Search for the cell housing the specified text and yield its (X, Y) center coordinate. 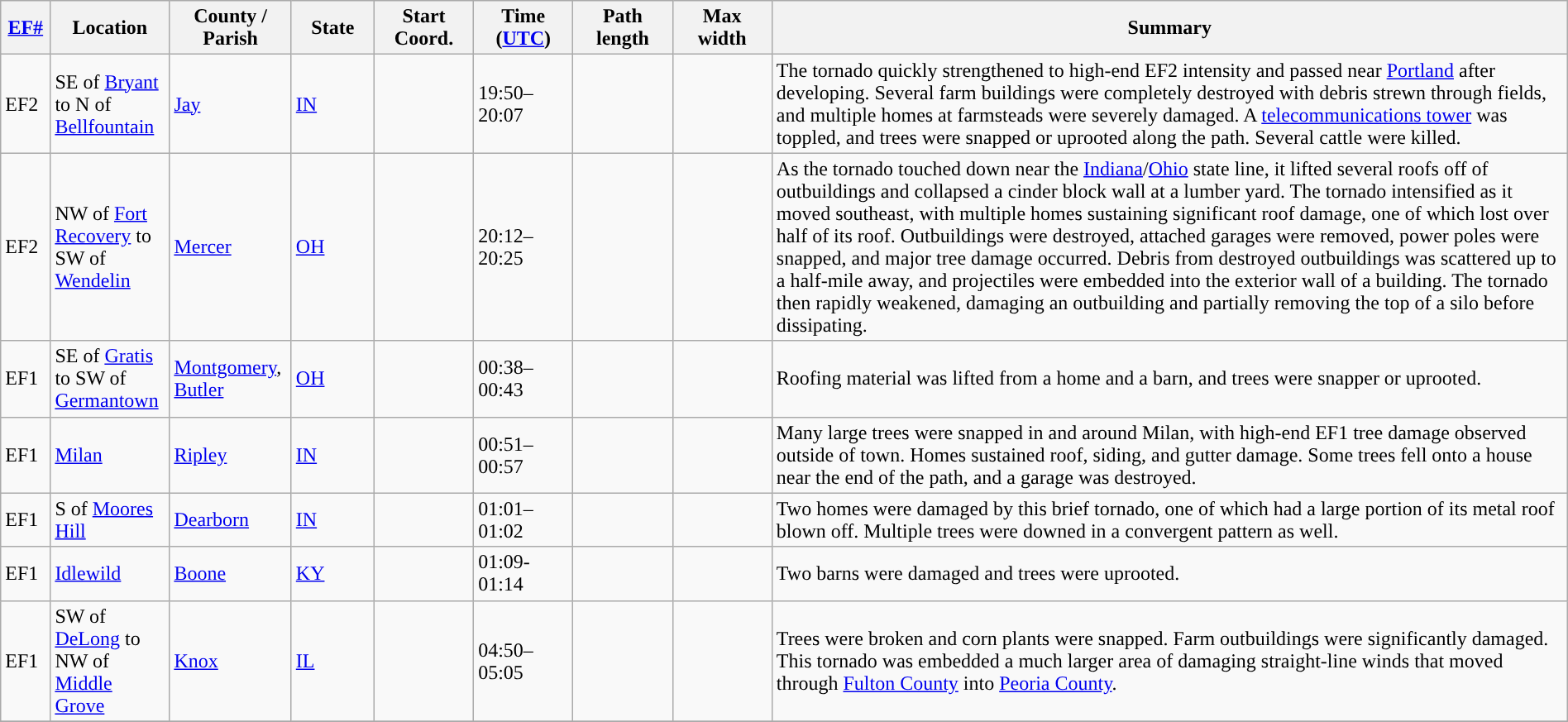
S of Moores Hill (110, 519)
Location (110, 28)
Roofing material was lifted from a home and a barn, and trees were snapper or uprooted. (1169, 379)
01:01–01:02 (523, 519)
Jay (230, 104)
KY (332, 574)
00:38–00:43 (523, 379)
00:51–00:57 (523, 455)
Dearborn (230, 519)
Montgomery, Butler (230, 379)
19:50–20:07 (523, 104)
Mercer (230, 246)
IL (332, 661)
SE of Bryant to N of Bellfountain (110, 104)
Two barns were damaged and trees were uprooted. (1169, 574)
Summary (1169, 28)
Milan (110, 455)
Start Coord. (423, 28)
Path length (623, 28)
01:09-01:14 (523, 574)
Boone (230, 574)
SE of Gratis to SW of Germantown (110, 379)
04:50–05:05 (523, 661)
SW of DeLong to NW of Middle Grove (110, 661)
NW of Fort Recovery to SW of Wendelin (110, 246)
Max width (722, 28)
County / Parish (230, 28)
20:12–20:25 (523, 246)
EF# (26, 28)
Time (UTC) (523, 28)
Ripley (230, 455)
Idlewild (110, 574)
State (332, 28)
Knox (230, 661)
